From the cell containing the given text, extract its center point as [x, y] coordinate. 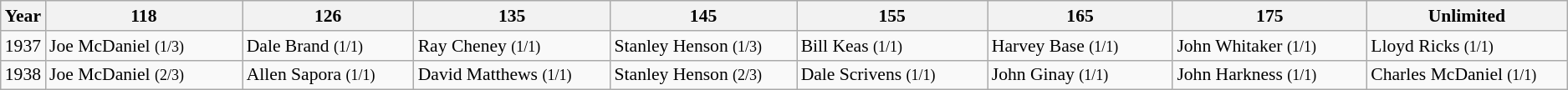
Bill Keas (1/1) [892, 46]
Ray Cheney (1/1) [512, 46]
John Ginay (1/1) [1080, 75]
Joe McDaniel (1/3) [144, 46]
Lloyd Ricks (1/1) [1467, 46]
175 [1269, 16]
Dale Scrivens (1/1) [892, 75]
165 [1080, 16]
Year [23, 16]
Unlimited [1467, 16]
John Harkness (1/1) [1269, 75]
118 [144, 16]
1938 [23, 75]
Allen Sapora (1/1) [328, 75]
1937 [23, 46]
David Matthews (1/1) [512, 75]
Joe McDaniel (2/3) [144, 75]
Stanley Henson (1/3) [704, 46]
155 [892, 16]
Charles McDaniel (1/1) [1467, 75]
135 [512, 16]
145 [704, 16]
126 [328, 16]
Stanley Henson (2/3) [704, 75]
Harvey Base (1/1) [1080, 46]
John Whitaker (1/1) [1269, 46]
Dale Brand (1/1) [328, 46]
